Detect which cell encompasses the target text, then output its (X, Y) center coordinate. 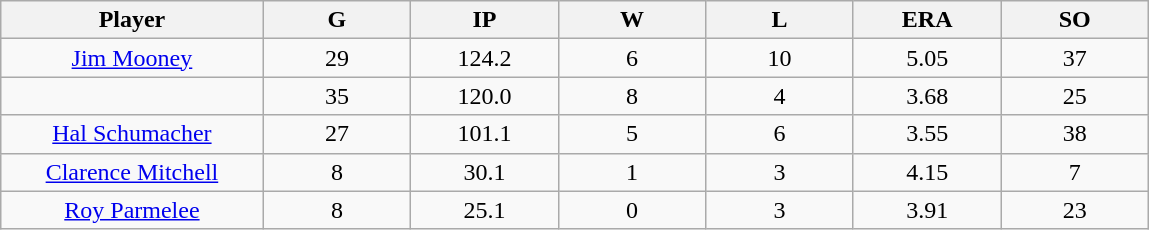
101.1 (485, 134)
37 (1075, 58)
L (780, 20)
3.91 (927, 210)
35 (337, 96)
1 (632, 172)
10 (780, 58)
3.55 (927, 134)
Clarence Mitchell (132, 172)
0 (632, 210)
25 (1075, 96)
3.68 (927, 96)
29 (337, 58)
5 (632, 134)
Hal Schumacher (132, 134)
ERA (927, 20)
25.1 (485, 210)
W (632, 20)
Player (132, 20)
30.1 (485, 172)
7 (1075, 172)
Jim Mooney (132, 58)
IP (485, 20)
Roy Parmelee (132, 210)
G (337, 20)
SO (1075, 20)
4 (780, 96)
23 (1075, 210)
5.05 (927, 58)
124.2 (485, 58)
120.0 (485, 96)
27 (337, 134)
4.15 (927, 172)
38 (1075, 134)
